Return the (x, y) coordinate for the center point of the cell that contains the specified text.  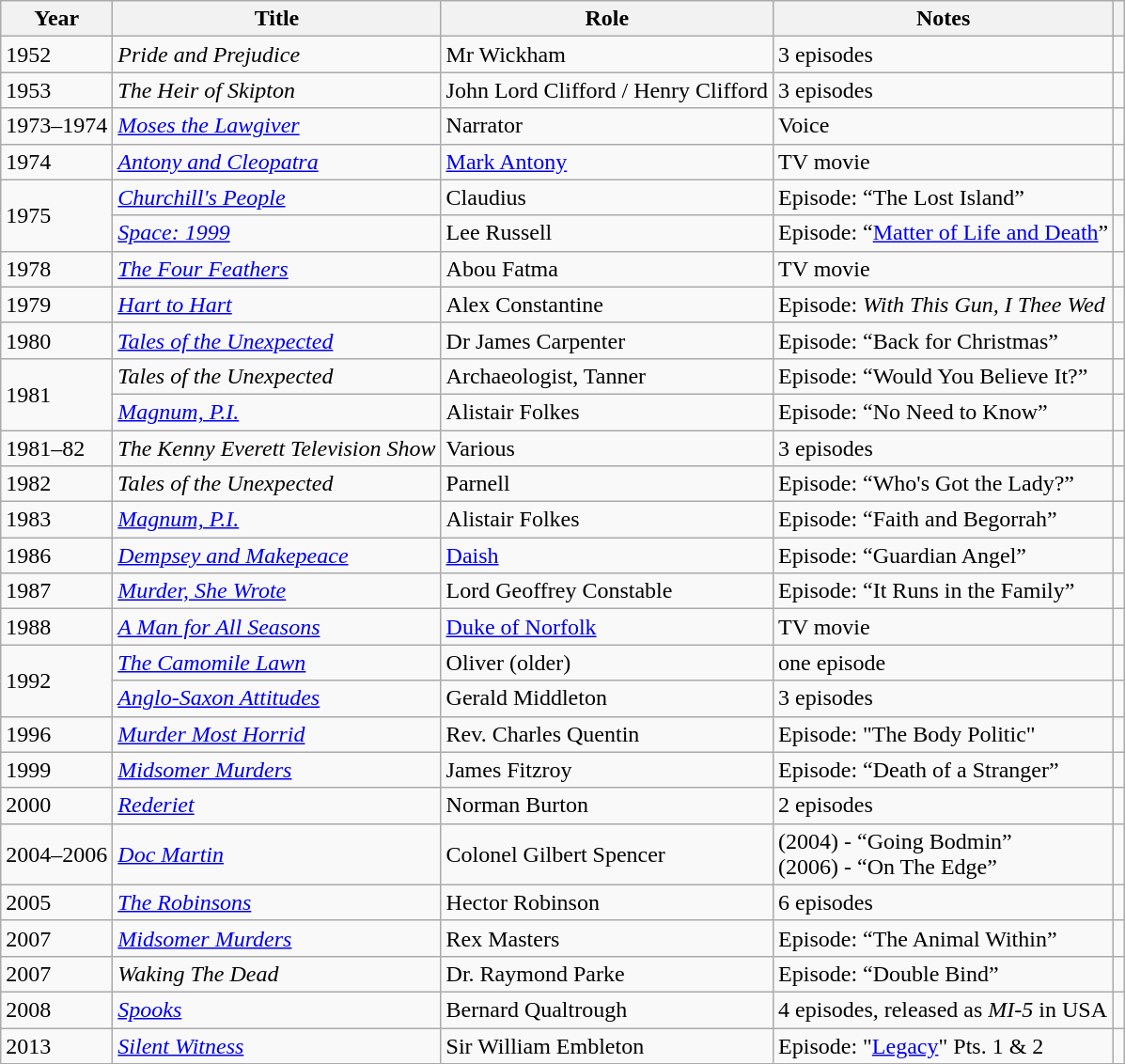
Rederiet (276, 806)
Archaeologist, Tanner (607, 376)
6 episodes (944, 902)
Hart to Hart (276, 305)
Dr James Carpenter (607, 340)
1979 (56, 305)
Murder, She Wrote (276, 591)
1996 (56, 734)
Pride and Prejudice (276, 55)
James Fitzroy (607, 770)
Episode: With This Gun, I Thee Wed (944, 305)
Year (56, 19)
Title (276, 19)
Mr Wickham (607, 55)
Episode: “Would You Believe It?” (944, 376)
Hector Robinson (607, 902)
Duke of Norfolk (607, 627)
The Kenny Everett Television Show (276, 448)
Bernard Qualtrough (607, 1009)
Episode: “The Lost Island” (944, 197)
1982 (56, 484)
Anglo-Saxon Attitudes (276, 698)
Dempsey and Makepeace (276, 555)
1988 (56, 627)
Dr. Raymond Parke (607, 974)
1983 (56, 520)
Daish (607, 555)
Parnell (607, 484)
Episode: “Death of a Stranger” (944, 770)
2013 (56, 1046)
(2004) - “Going Bodmin”(2006) - “On The Edge” (944, 853)
Episode: “Who's Got the Lady?” (944, 484)
Norman Burton (607, 806)
Episode: “No Need to Know” (944, 412)
Lord Geoffrey Constable (607, 591)
The Camomile Lawn (276, 663)
Episode: "The Body Politic" (944, 734)
Abou Fatma (607, 269)
Rex Masters (607, 938)
Lee Russell (607, 233)
Space: 1999 (276, 233)
2004–2006 (56, 853)
Episode: “Guardian Angel” (944, 555)
Role (607, 19)
1953 (56, 90)
The Robinsons (276, 902)
1952 (56, 55)
A Man for All Seasons (276, 627)
Narrator (607, 126)
1978 (56, 269)
Gerald Middleton (607, 698)
Episode: "Legacy" Pts. 1 & 2 (944, 1046)
Waking The Dead (276, 974)
Episode: “Double Bind” (944, 974)
Various (607, 448)
Antony and Cleopatra (276, 162)
1987 (56, 591)
Doc Martin (276, 853)
Notes (944, 19)
one episode (944, 663)
1986 (56, 555)
1980 (56, 340)
Voice (944, 126)
1973–1974 (56, 126)
The Heir of Skipton (276, 90)
Murder Most Horrid (276, 734)
2008 (56, 1009)
1974 (56, 162)
2 episodes (944, 806)
1981–82 (56, 448)
John Lord Clifford / Henry Clifford (607, 90)
1975 (56, 215)
Alex Constantine (607, 305)
Rev. Charles Quentin (607, 734)
Churchill's People (276, 197)
1999 (56, 770)
The Four Feathers (276, 269)
Oliver (older) (607, 663)
Spooks (276, 1009)
Colonel Gilbert Spencer (607, 853)
Episode: “The Animal Within” (944, 938)
4 episodes, released as MI-5 in USA (944, 1009)
Episode: “It Runs in the Family” (944, 591)
2000 (56, 806)
Sir William Embleton (607, 1046)
Mark Antony (607, 162)
Moses the Lawgiver (276, 126)
2005 (56, 902)
Silent Witness (276, 1046)
Episode: “Faith and Begorrah” (944, 520)
Episode: “Back for Christmas” (944, 340)
1992 (56, 681)
Claudius (607, 197)
1981 (56, 394)
Episode: “Matter of Life and Death” (944, 233)
